Return the [X, Y] coordinate for the center point of the cell that contains the specified text.  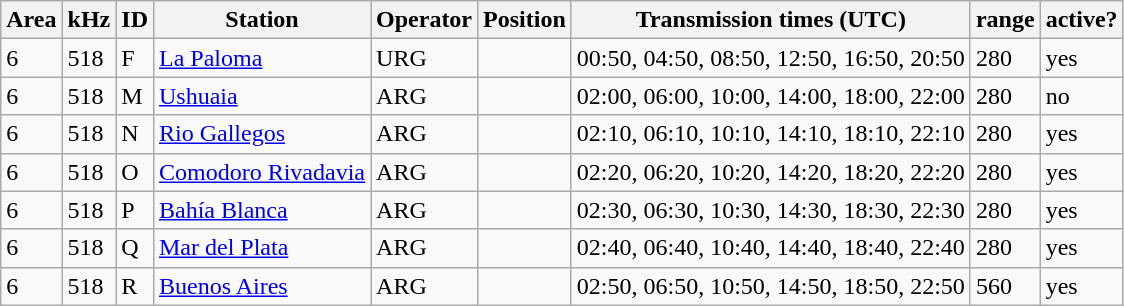
Q [135, 248]
Transmission times (UTC) [770, 20]
02:50, 06:50, 10:50, 14:50, 18:50, 22:50 [770, 286]
ID [135, 20]
02:30, 06:30, 10:30, 14:30, 18:30, 22:30 [770, 210]
02:40, 06:40, 10:40, 14:40, 18:40, 22:40 [770, 248]
560 [1005, 286]
Comodoro Rivadavia [262, 172]
N [135, 134]
Mar del Plata [262, 248]
active? [1082, 20]
00:50, 04:50, 08:50, 12:50, 16:50, 20:50 [770, 58]
F [135, 58]
M [135, 96]
02:00, 06:00, 10:00, 14:00, 18:00, 22:00 [770, 96]
Bahía Blanca [262, 210]
02:10, 06:10, 10:10, 14:10, 18:10, 22:10 [770, 134]
Position [525, 20]
Buenos Aires [262, 286]
02:20, 06:20, 10:20, 14:20, 18:20, 22:20 [770, 172]
P [135, 210]
no [1082, 96]
R [135, 286]
Area [32, 20]
range [1005, 20]
O [135, 172]
kHz [89, 20]
Operator [424, 20]
Station [262, 20]
Rio Gallegos [262, 134]
La Paloma [262, 58]
URG [424, 58]
Ushuaia [262, 96]
